Return [X, Y] of the center of cell containing provided text 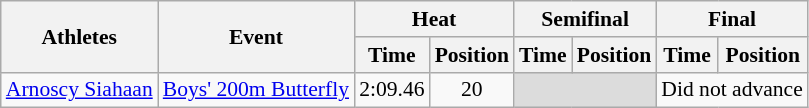
Final [732, 19]
Arnoscy Siahaan [80, 90]
Athletes [80, 36]
20 [472, 90]
2:09.46 [392, 90]
Did not advance [732, 90]
Semifinal [585, 19]
Boys' 200m Butterfly [256, 90]
Event [256, 36]
Heat [434, 19]
